Scan for the cell matching the given text and deliver its [x, y] coordinate at center. 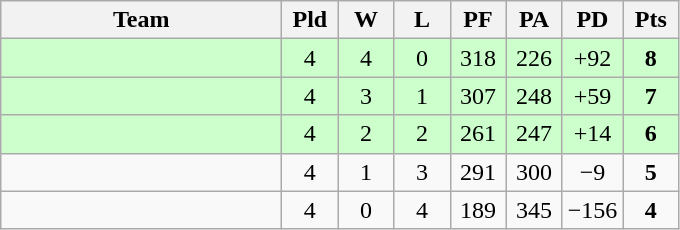
307 [478, 96]
W [366, 20]
Pld [310, 20]
6 [651, 134]
247 [534, 134]
318 [478, 58]
+14 [592, 134]
300 [534, 172]
189 [478, 210]
8 [651, 58]
−156 [592, 210]
Pts [651, 20]
PD [592, 20]
−9 [592, 172]
PA [534, 20]
291 [478, 172]
+92 [592, 58]
248 [534, 96]
5 [651, 172]
Team [142, 20]
PF [478, 20]
L [422, 20]
7 [651, 96]
345 [534, 210]
+59 [592, 96]
261 [478, 134]
226 [534, 58]
